From the cell containing the given text, extract its center point as [x, y] coordinate. 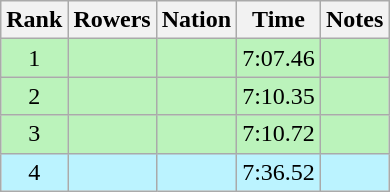
2 [34, 96]
1 [34, 58]
4 [34, 172]
7:07.46 [279, 58]
Rank [34, 20]
Rowers [112, 20]
7:10.72 [279, 134]
7:10.35 [279, 96]
Nation [196, 20]
Time [279, 20]
Notes [354, 20]
3 [34, 134]
7:36.52 [279, 172]
